Detect which cell encompasses the target text, then output its (x, y) center coordinate. 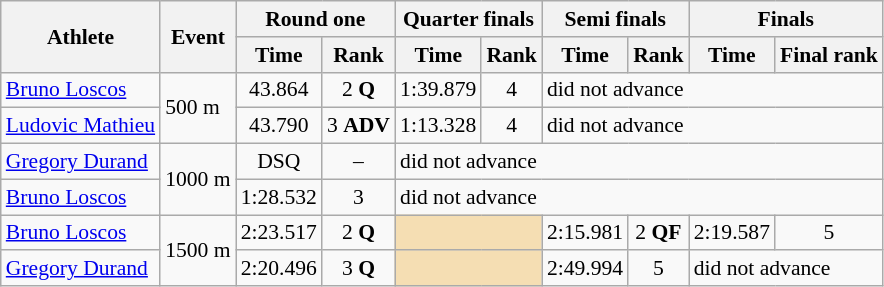
2:19.587 (732, 233)
– (358, 162)
Finals (786, 19)
Final rank (829, 55)
2:23.517 (279, 233)
3 (358, 197)
Ludovic Mathieu (80, 126)
2:49.994 (585, 269)
Athlete (80, 36)
1500 m (198, 250)
2:15.981 (585, 233)
43.790 (279, 126)
Event (198, 36)
1:39.879 (438, 90)
43.864 (279, 90)
3 ADV (358, 126)
2:20.496 (279, 269)
2 QF (658, 233)
Semi finals (616, 19)
Quarter finals (468, 19)
500 m (198, 108)
1:13.328 (438, 126)
Round one (316, 19)
DSQ (279, 162)
1:28.532 (279, 197)
1000 m (198, 180)
3 Q (358, 269)
